Identify which cell holds the provided text, then report its [X, Y] central coordinate. 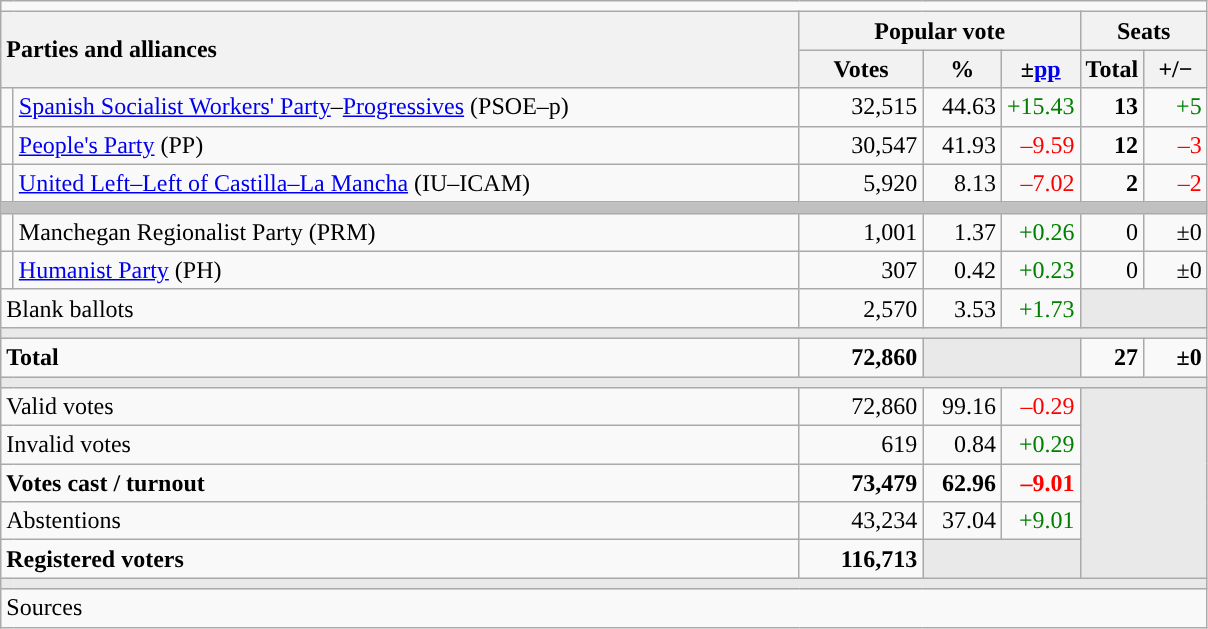
99.16 [962, 407]
+0.23 [1040, 270]
–9.01 [1040, 483]
+15.43 [1040, 107]
307 [861, 270]
Sources [604, 608]
27 [1112, 357]
37.04 [962, 521]
Parties and alliances [400, 50]
Blank ballots [400, 308]
Spanish Socialist Workers' Party–Progressives (PSOE–p) [406, 107]
619 [861, 445]
Valid votes [400, 407]
+5 [1176, 107]
+1.73 [1040, 308]
1.37 [962, 232]
Abstentions [400, 521]
Invalid votes [400, 445]
30,547 [861, 145]
0.42 [962, 270]
±pp [1040, 69]
2,570 [861, 308]
44.63 [962, 107]
–7.02 [1040, 183]
2 [1112, 183]
–0.29 [1040, 407]
Humanist Party (PH) [406, 270]
3.53 [962, 308]
–2 [1176, 183]
+/− [1176, 69]
32,515 [861, 107]
Manchegan Regionalist Party (PRM) [406, 232]
Seats [1144, 31]
Votes [861, 69]
43,234 [861, 521]
41.93 [962, 145]
8.13 [962, 183]
+0.29 [1040, 445]
United Left–Left of Castilla–La Mancha (IU–ICAM) [406, 183]
12 [1112, 145]
62.96 [962, 483]
1,001 [861, 232]
13 [1112, 107]
0.84 [962, 445]
% [962, 69]
5,920 [861, 183]
Popular vote [940, 31]
Registered voters [400, 559]
116,713 [861, 559]
–3 [1176, 145]
–9.59 [1040, 145]
+9.01 [1040, 521]
Votes cast / turnout [400, 483]
+0.26 [1040, 232]
73,479 [861, 483]
People's Party (PP) [406, 145]
